Output the (x, y) coordinate of the center of the cell containing the given text.  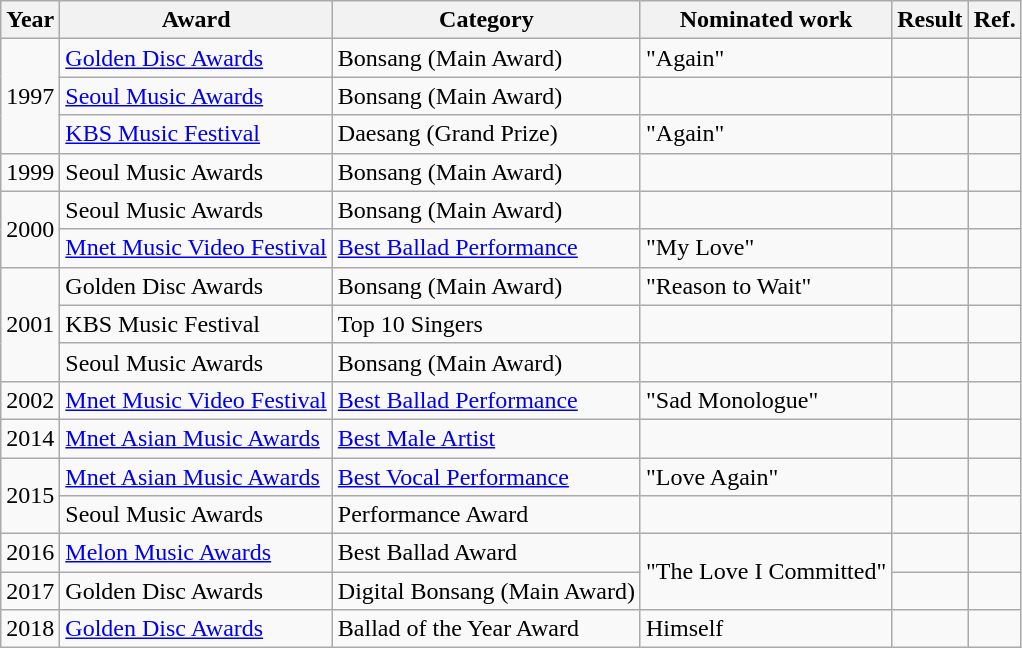
Result (930, 20)
Top 10 Singers (486, 324)
Ballad of the Year Award (486, 629)
"My Love" (766, 248)
2000 (30, 229)
Nominated work (766, 20)
Best Ballad Award (486, 553)
2017 (30, 591)
2016 (30, 553)
Best Vocal Performance (486, 477)
Year (30, 20)
"Sad Monologue" (766, 400)
Himself (766, 629)
Best Male Artist (486, 438)
Category (486, 20)
Digital Bonsang (Main Award) (486, 591)
"Reason to Wait" (766, 286)
Ref. (994, 20)
2014 (30, 438)
2002 (30, 400)
2015 (30, 496)
Award (196, 20)
2001 (30, 324)
Daesang (Grand Prize) (486, 134)
1999 (30, 172)
Performance Award (486, 515)
2018 (30, 629)
1997 (30, 96)
"The Love I Committed" (766, 572)
Melon Music Awards (196, 553)
"Love Again" (766, 477)
